Provide the (x, y) coordinate of the cell's center where the given text is located.  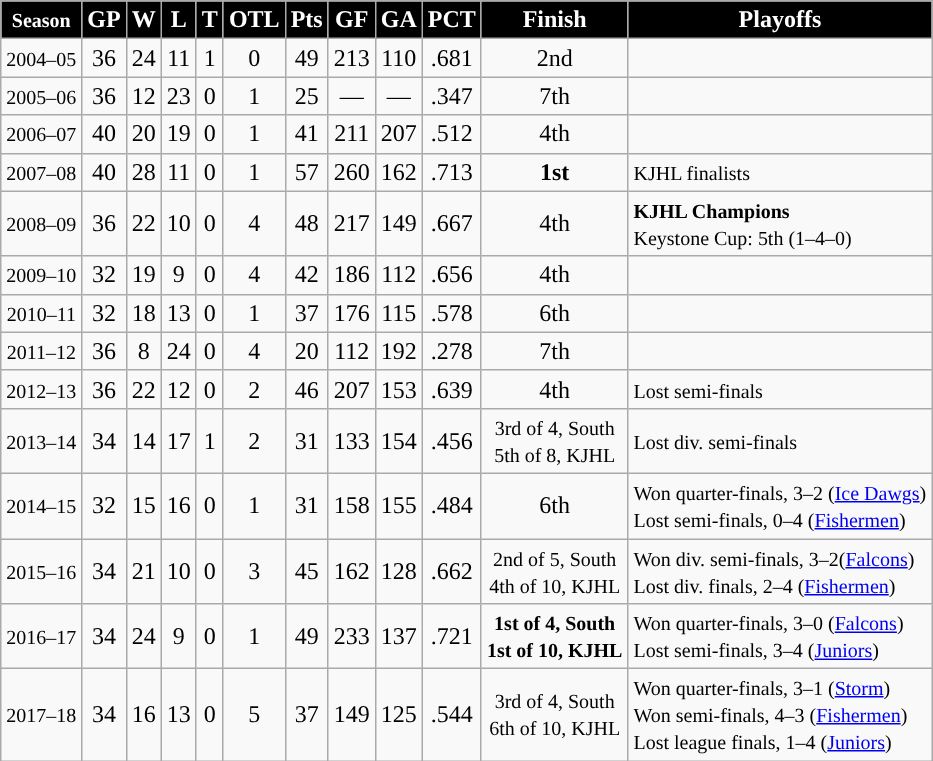
192 (398, 351)
Won quarter-finals, 3–2 (Ice Dawgs)Lost semi-finals, 0–4 (Fishermen) (780, 506)
158 (352, 506)
GA (398, 20)
154 (398, 440)
2011–12 (42, 351)
186 (352, 275)
2006–07 (42, 134)
Lost semi-finals (780, 389)
45 (306, 570)
125 (398, 715)
260 (352, 172)
Finish (554, 20)
153 (398, 389)
2017–18 (42, 715)
176 (352, 313)
.713 (452, 172)
Season (42, 20)
.544 (452, 715)
25 (306, 96)
213 (352, 58)
.278 (452, 351)
.681 (452, 58)
GP (104, 20)
.639 (452, 389)
23 (178, 96)
2005–06 (42, 96)
3rd of 4, South5th of 8, KJHL (554, 440)
2004–05 (42, 58)
46 (306, 389)
2008–09 (42, 224)
2nd (554, 58)
KJHL finalists (780, 172)
48 (306, 224)
Won quarter-finals, 3–1 (Storm)Won semi-finals, 4–3 (Fishermen)Lost league finals, 1–4 (Juniors) (780, 715)
GF (352, 20)
15 (144, 506)
.347 (452, 96)
57 (306, 172)
Lost div. semi-finals (780, 440)
Won quarter-finals, 3–0 (Falcons)Lost semi-finals, 3–4 (Juniors) (780, 636)
.578 (452, 313)
14 (144, 440)
1st of 4, South1st of 10, KJHL (554, 636)
115 (398, 313)
211 (352, 134)
2012–13 (42, 389)
2016–17 (42, 636)
217 (352, 224)
2009–10 (42, 275)
PCT (452, 20)
.484 (452, 506)
5 (254, 715)
.456 (452, 440)
8 (144, 351)
233 (352, 636)
2013–14 (42, 440)
110 (398, 58)
133 (352, 440)
Won div. semi-finals, 3–2(Falcons)Lost div. finals, 2–4 (Fishermen) (780, 570)
.721 (452, 636)
128 (398, 570)
.662 (452, 570)
1st (554, 172)
17 (178, 440)
3 (254, 570)
28 (144, 172)
41 (306, 134)
2nd of 5, South4th of 10, KJHL (554, 570)
2015–16 (42, 570)
W (144, 20)
L (178, 20)
155 (398, 506)
42 (306, 275)
KJHL ChampionsKeystone Cup: 5th (1–4–0) (780, 224)
2010–11 (42, 313)
T (210, 20)
Playoffs (780, 20)
OTL (254, 20)
21 (144, 570)
2014–15 (42, 506)
.667 (452, 224)
Pts (306, 20)
3rd of 4, South6th of 10, KJHL (554, 715)
2007–08 (42, 172)
18 (144, 313)
.656 (452, 275)
137 (398, 636)
.512 (452, 134)
